Pinpoint the cell where the given text exists, returning its [x, y] midpoint coordinate. 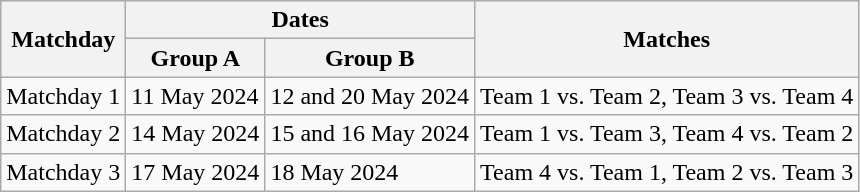
Matchday [64, 39]
Team 1 vs. Team 3, Team 4 vs. Team 2 [667, 134]
Group A [196, 58]
11 May 2024 [196, 96]
17 May 2024 [196, 172]
14 May 2024 [196, 134]
Matchday 1 [64, 96]
Team 4 vs. Team 1, Team 2 vs. Team 3 [667, 172]
Matchday 3 [64, 172]
Matchday 2 [64, 134]
Matches [667, 39]
Team 1 vs. Team 2, Team 3 vs. Team 4 [667, 96]
Dates [300, 20]
15 and 16 May 2024 [370, 134]
Group B [370, 58]
12 and 20 May 2024 [370, 96]
18 May 2024 [370, 172]
